Search for the cell housing the specified text and yield its [x, y] center coordinate. 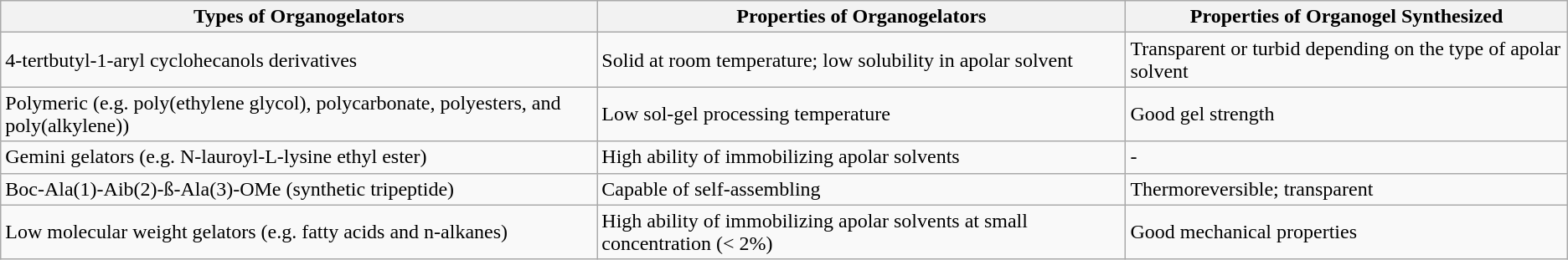
Low sol-gel processing temperature [861, 114]
Properties of Organogel Synthesized [1347, 17]
Gemini gelators (e.g. N-lauroyl-L-lysine ethyl ester) [299, 157]
4-tertbutyl-1-aryl cyclohecanols derivatives [299, 60]
Types of Organogelators [299, 17]
Capable of self-assembling [861, 189]
Properties of Organogelators [861, 17]
Solid at room temperature; low solubility in apolar solvent [861, 60]
Thermoreversible; transparent [1347, 189]
Good gel strength [1347, 114]
Polymeric (e.g. poly(ethylene glycol), polycarbonate, polyesters, and poly(alkylene)) [299, 114]
Boc-Ala(1)-Aib(2)-ß-Ala(3)-OMe (synthetic tripeptide) [299, 189]
Low molecular weight gelators (e.g. fatty acids and n-alkanes) [299, 232]
Good mechanical properties [1347, 232]
High ability of immobilizing apolar solvents [861, 157]
Transparent or turbid depending on the type of apolar solvent [1347, 60]
High ability of immobilizing apolar solvents at small concentration (< 2%) [861, 232]
- [1347, 157]
